Return the [x, y] coordinate for the center point of the cell that contains the specified text.  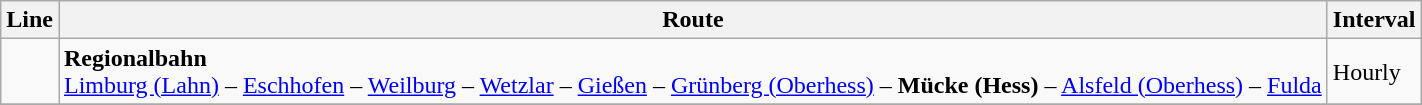
Hourly [1374, 72]
Interval [1374, 20]
Line [30, 20]
Route [692, 20]
RegionalbahnLimburg (Lahn) – Eschhofen – Weilburg – Wetzlar – Gießen – Grünberg (Oberhess) – Mücke (Hess) – Alsfeld (Oberhess) – Fulda [692, 72]
